Identify which cell holds the provided text, then report its [X, Y] central coordinate. 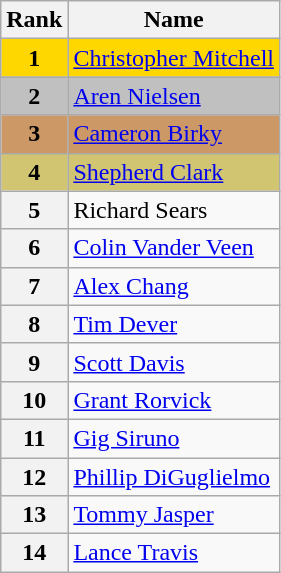
5 [34, 210]
Grant Rorvick [174, 400]
Shepherd Clark [174, 172]
7 [34, 286]
Scott Davis [174, 362]
Tommy Jasper [174, 515]
1 [34, 58]
Colin Vander Veen [174, 248]
13 [34, 515]
Cameron Birky [174, 134]
10 [34, 400]
Name [174, 20]
Lance Travis [174, 553]
4 [34, 172]
Rank [34, 20]
Alex Chang [174, 286]
Aren Nielsen [174, 96]
Gig Siruno [174, 438]
11 [34, 438]
Richard Sears [174, 210]
6 [34, 248]
3 [34, 134]
9 [34, 362]
2 [34, 96]
14 [34, 553]
Phillip DiGuglielmo [174, 477]
12 [34, 477]
8 [34, 324]
Christopher Mitchell [174, 58]
Tim Dever [174, 324]
